Locate the cell with the specified text and output its (X, Y) center coordinate. 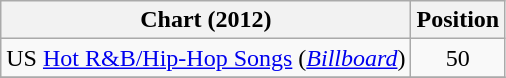
50 (458, 58)
Chart (2012) (206, 20)
Position (458, 20)
US Hot R&B/Hip-Hop Songs (Billboard) (206, 58)
